Output the [x, y] coordinate of the center of the cell containing the given text.  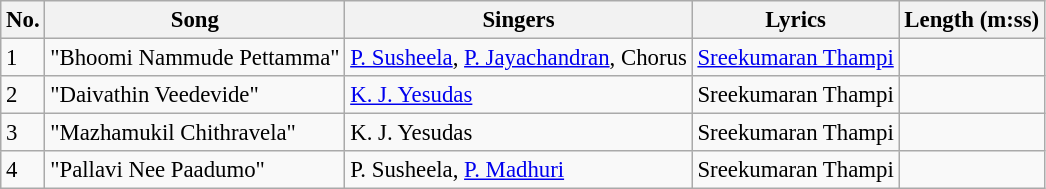
4 [23, 170]
"Pallavi Nee Paadumo" [195, 170]
2 [23, 95]
P. Susheela, P. Jayachandran, Chorus [518, 58]
3 [23, 133]
P. Susheela, P. Madhuri [518, 170]
"Bhoomi Nammude Pettamma" [195, 58]
Length (m:ss) [972, 20]
"Mazhamukil Chithravela" [195, 133]
Lyrics [796, 20]
Song [195, 20]
No. [23, 20]
Singers [518, 20]
"Daivathin Veedevide" [195, 95]
1 [23, 58]
